Provide the [x, y] coordinate of the cell's center where the given text is located.  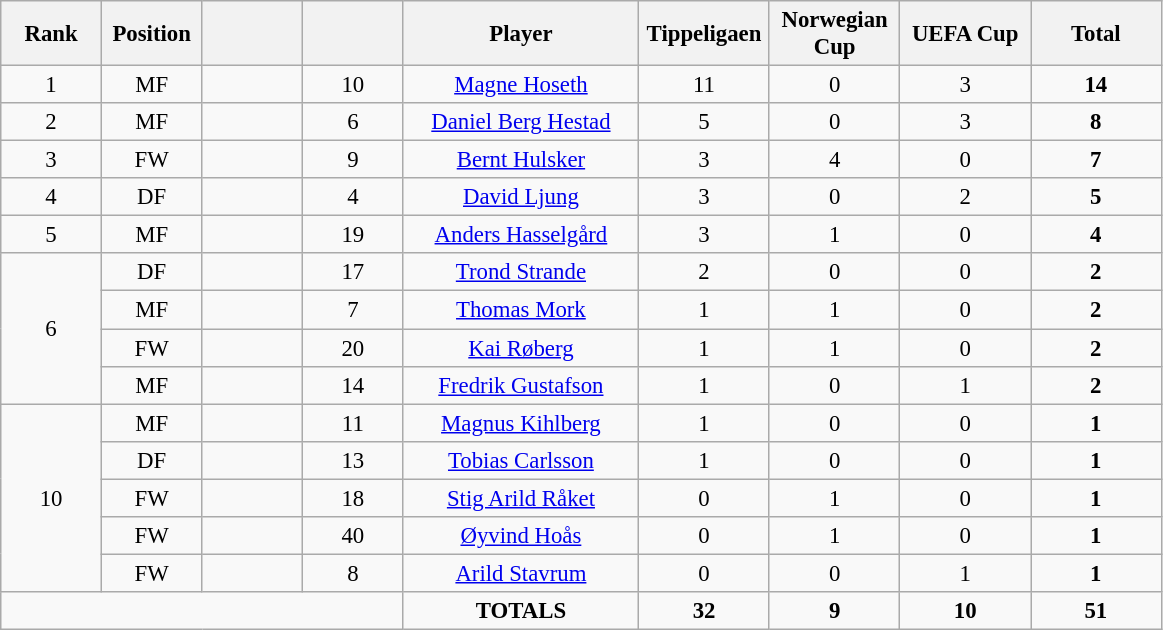
Daniel Berg Hestad [521, 122]
Magne Hoseth [521, 85]
Fredrik Gustafson [521, 385]
18 [354, 498]
TOTALS [521, 611]
51 [1096, 611]
20 [354, 348]
40 [354, 536]
19 [354, 235]
Thomas Mork [521, 310]
Øyvind Hoås [521, 536]
Magnus Kihlberg [521, 423]
Trond Strande [521, 273]
17 [354, 273]
13 [354, 460]
32 [704, 611]
Anders Hasselgård [521, 235]
Arild Stavrum [521, 573]
Total [1096, 34]
UEFA Cup [966, 34]
Position [152, 34]
Rank [52, 34]
Tippeligaen [704, 34]
Tobias Carlsson [521, 460]
Stig Arild Råket [521, 498]
Player [521, 34]
David Ljung [521, 197]
Kai Røberg [521, 348]
Bernt Hulsker [521, 160]
Norwegian Cup [834, 34]
